Pinpoint the cell where the given text exists, returning its (x, y) midpoint coordinate. 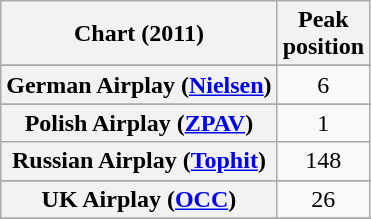
Russian Airplay (Tophit) (139, 161)
Peakposition (323, 34)
German Airplay (Nielsen) (139, 85)
148 (323, 161)
1 (323, 123)
26 (323, 199)
Polish Airplay (ZPAV) (139, 123)
UK Airplay (OCC) (139, 199)
Chart (2011) (139, 34)
6 (323, 85)
